Provide the [x, y] coordinate of the cell's center where the given text is located.  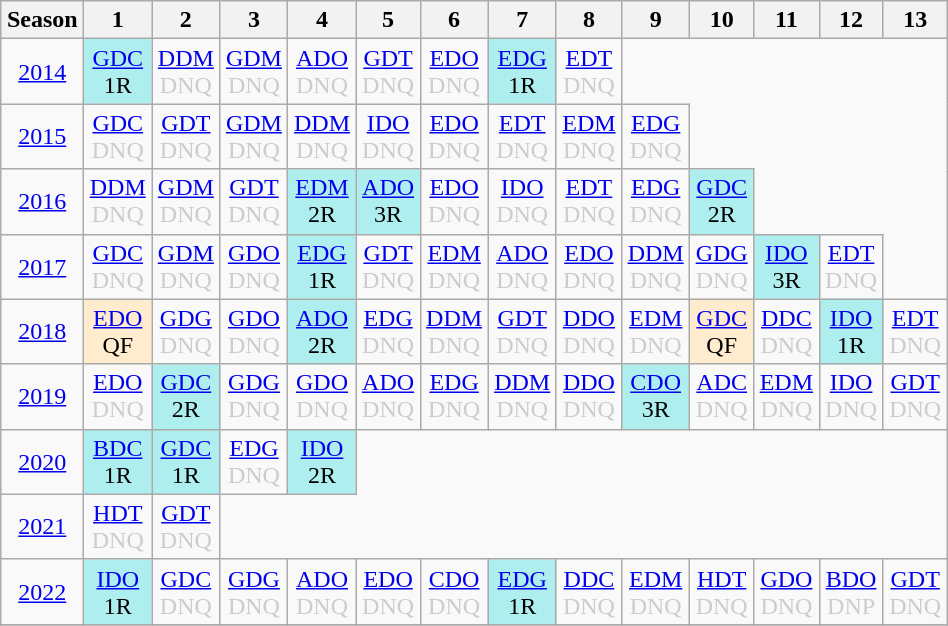
6 [454, 20]
4 [322, 20]
2021 [42, 526]
CDODNQ [454, 592]
11 [786, 20]
8 [588, 20]
1 [118, 20]
9 [656, 20]
2018 [42, 332]
10 [722, 20]
IDO3R [786, 266]
2017 [42, 266]
GDCQF [722, 332]
2 [186, 20]
2015 [42, 136]
7 [522, 20]
2022 [42, 592]
BDODNP [851, 592]
EDM2R [322, 202]
2019 [42, 396]
Season [42, 20]
2016 [42, 202]
EDOQF [118, 332]
ADCDNQ [722, 396]
BDC1R [118, 462]
2020 [42, 462]
2014 [42, 72]
13 [915, 20]
CDO3R [656, 396]
5 [388, 20]
ADO3R [388, 202]
IDO2R [322, 462]
ADO2R [322, 332]
12 [851, 20]
3 [254, 20]
